Scan for the cell matching the given text and deliver its (x, y) coordinate at center. 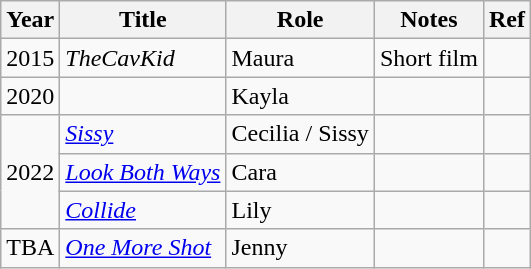
Look Both Ways (143, 172)
Collide (143, 210)
TBA (30, 248)
2022 (30, 172)
2015 (30, 58)
Title (143, 20)
Role (300, 20)
2020 (30, 96)
Cecilia / Sissy (300, 134)
One More Shot (143, 248)
Notes (428, 20)
Cara (300, 172)
Year (30, 20)
TheCavKid (143, 58)
Ref (506, 20)
Sissy (143, 134)
Lily (300, 210)
Kayla (300, 96)
Maura (300, 58)
Jenny (300, 248)
Short film (428, 58)
